Detect which cell encompasses the target text, then output its [X, Y] center coordinate. 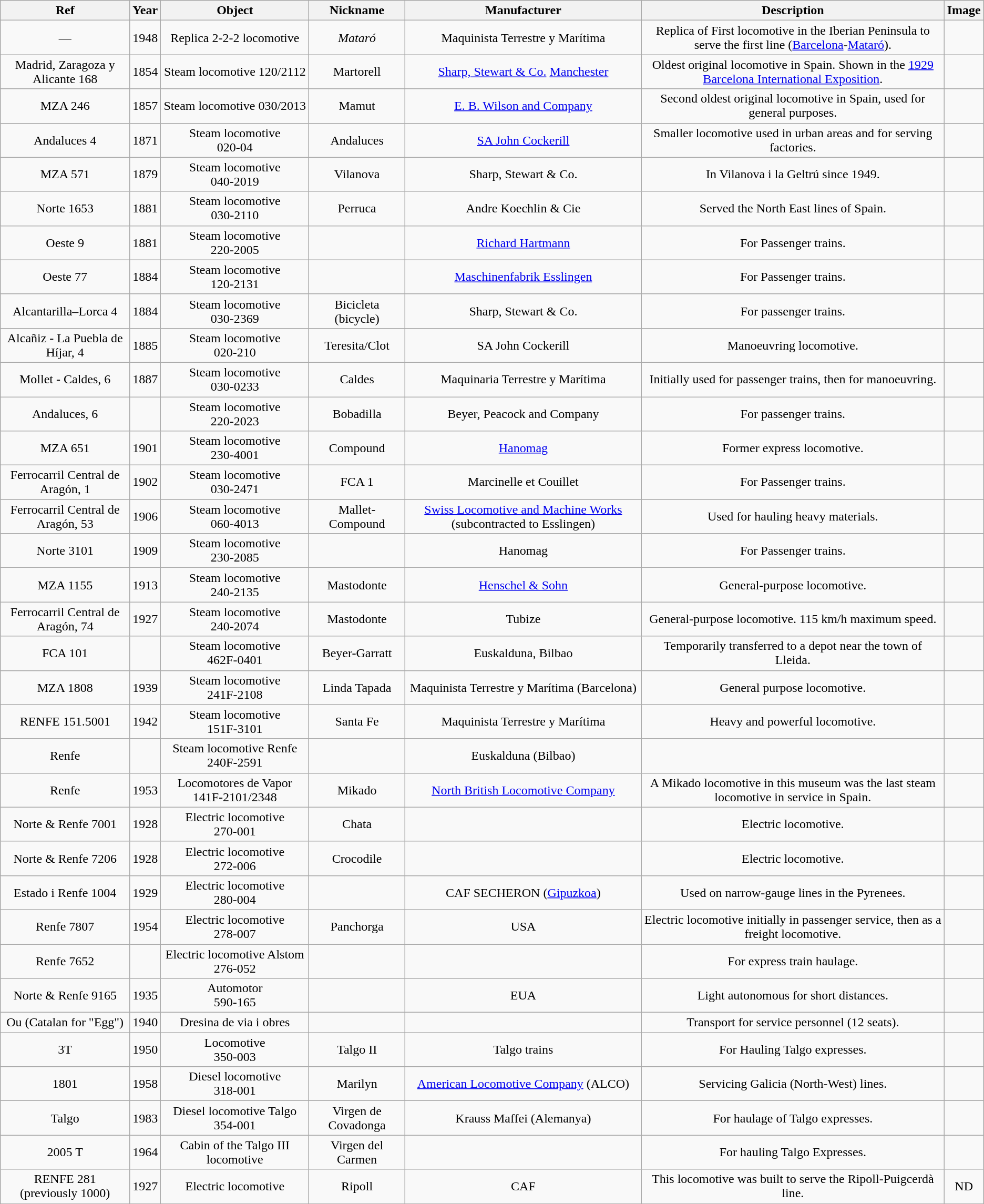
Steam locomotive020-210 [235, 345]
Diesel locomotive Talgo354-001 [235, 1118]
Andaluces [357, 140]
E. B. Wilson and Company [523, 106]
Steam locomotive241F-2108 [235, 688]
Object [235, 11]
Euskalduna, Bilbao [523, 653]
Marcinelle et Couillet [523, 483]
MZA 1808 [65, 688]
Steam locomotive462F-0401 [235, 653]
Mikado [357, 790]
Oeste 77 [65, 277]
Ou (Catalan for "Egg") [65, 1023]
Automotor590-165 [235, 996]
Cabin of the Talgo III locomotive [235, 1152]
For Hauling Talgo expresses. [793, 1049]
Electric locomotive278-007 [235, 926]
Steam locomotive230-2085 [235, 551]
Locomotores de Vapor 141F-2101/2348 [235, 790]
Steam locomotive020-04 [235, 140]
Renfe 7652 [65, 961]
Bobadilla [357, 413]
Description [793, 11]
General-purpose locomotive. 115 km/h maximum speed. [793, 619]
Image [964, 11]
Oldest original locomotive in Spain. Shown in the 1929 Barcelona International Exposition. [793, 72]
Mataró [357, 38]
Manoeuvring locomotive. [793, 345]
Krauss Maffei (Alemanya) [523, 1118]
Mallet-Compound [357, 516]
1879 [145, 175]
For express train haulage. [793, 961]
2005 T [65, 1152]
Maschinenfabrik Esslingen [523, 277]
Talgo II [357, 1049]
A Mikado locomotive in this museum was the last steam locomotive in service in Spain. [793, 790]
MZA 651 [65, 448]
Compound [357, 448]
Steam locomotive 030/2013 [235, 106]
Ref [65, 11]
Second oldest original locomotive in Spain, used for general purposes. [793, 106]
1909 [145, 551]
3T [65, 1049]
Servicing Galicia (North-West) lines. [793, 1084]
For hauling Talgo Expresses. [793, 1152]
Steam locomotive 120/2112 [235, 72]
1871 [145, 140]
Renfe 7807 [65, 926]
Steam locomotive060-4013 [235, 516]
Steam locomotive030-2369 [235, 311]
MZA 246 [65, 106]
Bicicleta (bicycle) [357, 311]
1906 [145, 516]
CAF [523, 1186]
1948 [145, 38]
Norte & Renfe 7206 [65, 858]
1913 [145, 585]
Andaluces 4 [65, 140]
Electric locomotive [235, 1186]
1953 [145, 790]
Electric locomotive272-006 [235, 858]
Talgo trains [523, 1049]
1935 [145, 996]
1983 [145, 1118]
In Vilanova i la Geltrú since 1949. [793, 175]
Alcantarilla–Lorca 4 [65, 311]
Light autonomous for short distances. [793, 996]
1964 [145, 1152]
Replica 2-2-2 locomotive [235, 38]
Alcañiz - La Puebla de Híjar, 4 [65, 345]
Ripoll [357, 1186]
Beyer-Garratt [357, 653]
Temporarily transferred to a depot near the town of Lleida. [793, 653]
EUA [523, 996]
American Locomotive Company (ALCO) [523, 1084]
Former express locomotive. [793, 448]
Used on narrow-gauge lines in the Pyrenees. [793, 893]
Transport for service personnel (12 seats). [793, 1023]
Served the North East lines of Spain. [793, 208]
Panchorga [357, 926]
Heavy and powerful locomotive. [793, 721]
Nickname [357, 11]
Initially used for passenger trains, then for manoeuvring. [793, 380]
Talgo [65, 1118]
Richard Hartmann [523, 243]
Smaller locomotive used in urban areas and for serving factories. [793, 140]
Santa Fe [357, 721]
Steam locomotive040-2019 [235, 175]
Steam locomotive030-2471 [235, 483]
Euskalduna (Bilbao) [523, 756]
Steam locomotive240-2074 [235, 619]
1902 [145, 483]
North British Locomotive Company [523, 790]
Steam locomotive030-2110 [235, 208]
Chata [357, 824]
Steam locomotive230-4001 [235, 448]
MZA 571 [65, 175]
Oeste 9 [65, 243]
This locomotive was built to serve the Ripoll-Puigcerdà line. [793, 1186]
General purpose locomotive. [793, 688]
Ferrocarril Central de Aragón, 74 [65, 619]
Estado i Renfe 1004 [65, 893]
Swiss Locomotive and Machine Works (subcontracted to Esslingen) [523, 516]
Replica of First locomotive in the Iberian Peninsula to serve the first line (Barcelona-Mataró). [793, 38]
Electric locomotive270-001 [235, 824]
FCA 101 [65, 653]
Norte 3101 [65, 551]
Steam locomotive030-0233 [235, 380]
1939 [145, 688]
Martorell [357, 72]
1901 [145, 448]
Beyer, Peacock and Company [523, 413]
1942 [145, 721]
Andaluces, 6 [65, 413]
Mamut [357, 106]
Norte 1653 [65, 208]
FCA 1 [357, 483]
USA [523, 926]
For haulage of Talgo expresses. [793, 1118]
1857 [145, 106]
Teresita/Clot [357, 345]
ND [964, 1186]
Linda Tapada [357, 688]
1929 [145, 893]
1940 [145, 1023]
Locomotive350-003 [235, 1049]
Maquinista Terrestre y Marítima (Barcelona) [523, 688]
Tubize [523, 619]
Electric locomotive280-004 [235, 893]
Mollet - Caldes, 6 [65, 380]
MZA 1155 [65, 585]
Ferrocarril Central de Aragón, 1 [65, 483]
Virgen del Carmen [357, 1152]
1954 [145, 926]
Caldes [357, 380]
Vilanova [357, 175]
General-purpose locomotive. [793, 585]
Dresina de via i obres [235, 1023]
Perruca [357, 208]
Crocodile [357, 858]
Marilyn [357, 1084]
Used for hauling heavy materials. [793, 516]
1801 [65, 1084]
Norte & Renfe 7001 [65, 824]
RENFE 151.5001 [65, 721]
1950 [145, 1049]
1887 [145, 380]
Steam locomotive240-2135 [235, 585]
Sharp, Stewart & Co. Manchester [523, 72]
1958 [145, 1084]
Diesel locomotive318-001 [235, 1084]
Steam locomotive220-2023 [235, 413]
1885 [145, 345]
Steam locomotive220-2005 [235, 243]
Electric locomotive Alstom276-052 [235, 961]
Virgen de Covadonga [357, 1118]
Henschel & Sohn [523, 585]
Ferrocarril Central de Aragón, 53 [65, 516]
1854 [145, 72]
Steam locomotive120-2131 [235, 277]
Manufacturer [523, 11]
Maquinaria Terrestre y Marítima [523, 380]
Electric locomotive initially in passenger service, then as a freight locomotive. [793, 926]
Steam locomotive Renfe240F-2591 [235, 756]
CAF SECHERON (Gipuzkoa) [523, 893]
RENFE 281(previously 1000) [65, 1186]
Andre Koechlin & Cie [523, 208]
— [65, 38]
Year [145, 11]
Norte & Renfe 9165 [65, 996]
Madrid, Zaragoza y Alicante 168 [65, 72]
Steam locomotive151F-3101 [235, 721]
